Detect which cell encompasses the target text, then output its (x, y) center coordinate. 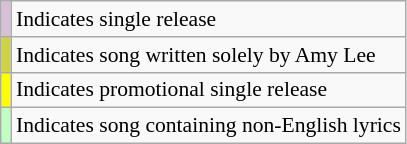
Indicates song containing non-English lyrics (208, 126)
Indicates song written solely by Amy Lee (208, 55)
Indicates promotional single release (208, 90)
Indicates single release (208, 19)
